Pinpoint the cell where the given text exists, returning its (x, y) midpoint coordinate. 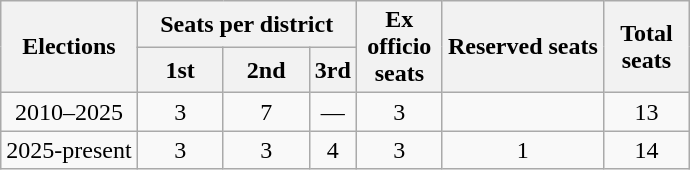
Ex officio seats (399, 47)
Reserved seats (522, 47)
2nd (266, 70)
3rd (332, 70)
Total seats (646, 47)
2010–2025 (69, 112)
4 (332, 150)
1st (180, 70)
Elections (69, 47)
13 (646, 112)
7 (266, 112)
— (332, 112)
1 (522, 150)
2025-present (69, 150)
Seats per district (246, 24)
14 (646, 150)
